Identify which cell holds the provided text, then report its [x, y] central coordinate. 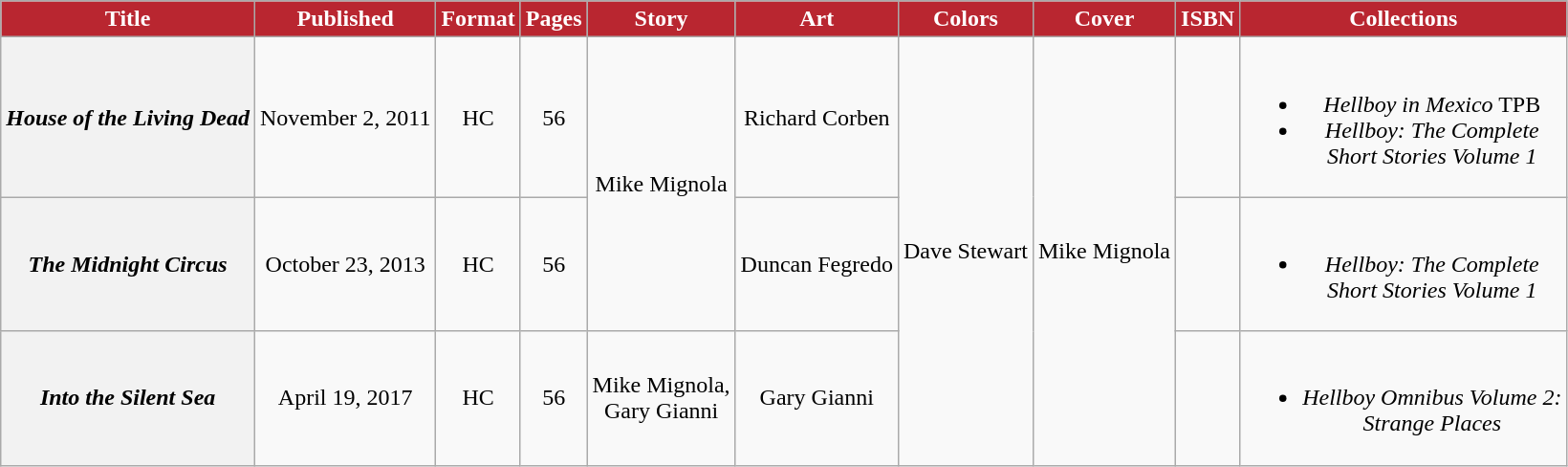
The Midnight Circus [128, 264]
Duncan Fegredo [817, 264]
Story [662, 19]
House of the Living Dead [128, 117]
Collections [1404, 19]
ISBN [1209, 19]
Hellboy: The CompleteShort Stories Volume 1 [1404, 264]
November 2, 2011 [344, 117]
Hellboy in Mexico TPBHellboy: The CompleteShort Stories Volume 1 [1404, 117]
Hellboy Omnibus Volume 2:Strange Places [1404, 398]
April 19, 2017 [344, 398]
October 23, 2013 [344, 264]
Art [817, 19]
Pages [554, 19]
Richard Corben [817, 117]
Dave Stewart [966, 251]
Gary Gianni [817, 398]
Format [478, 19]
Colors [966, 19]
Published [344, 19]
Cover [1103, 19]
Into the Silent Sea [128, 398]
Title [128, 19]
Mike Mignola,Gary Gianni [662, 398]
